Identify which cell holds the provided text, then report its [X, Y] central coordinate. 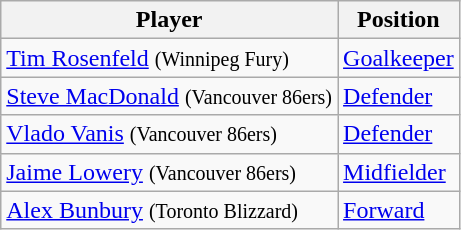
Position [399, 20]
Player [170, 20]
Tim Rosenfeld (Winnipeg Fury) [170, 58]
Steve MacDonald (Vancouver 86ers) [170, 96]
Alex Bunbury (Toronto Blizzard) [170, 210]
Jaime Lowery (Vancouver 86ers) [170, 172]
Midfielder [399, 172]
Goalkeeper [399, 58]
Forward [399, 210]
Vlado Vanis (Vancouver 86ers) [170, 134]
